Detect which cell encompasses the target text, then output its (x, y) center coordinate. 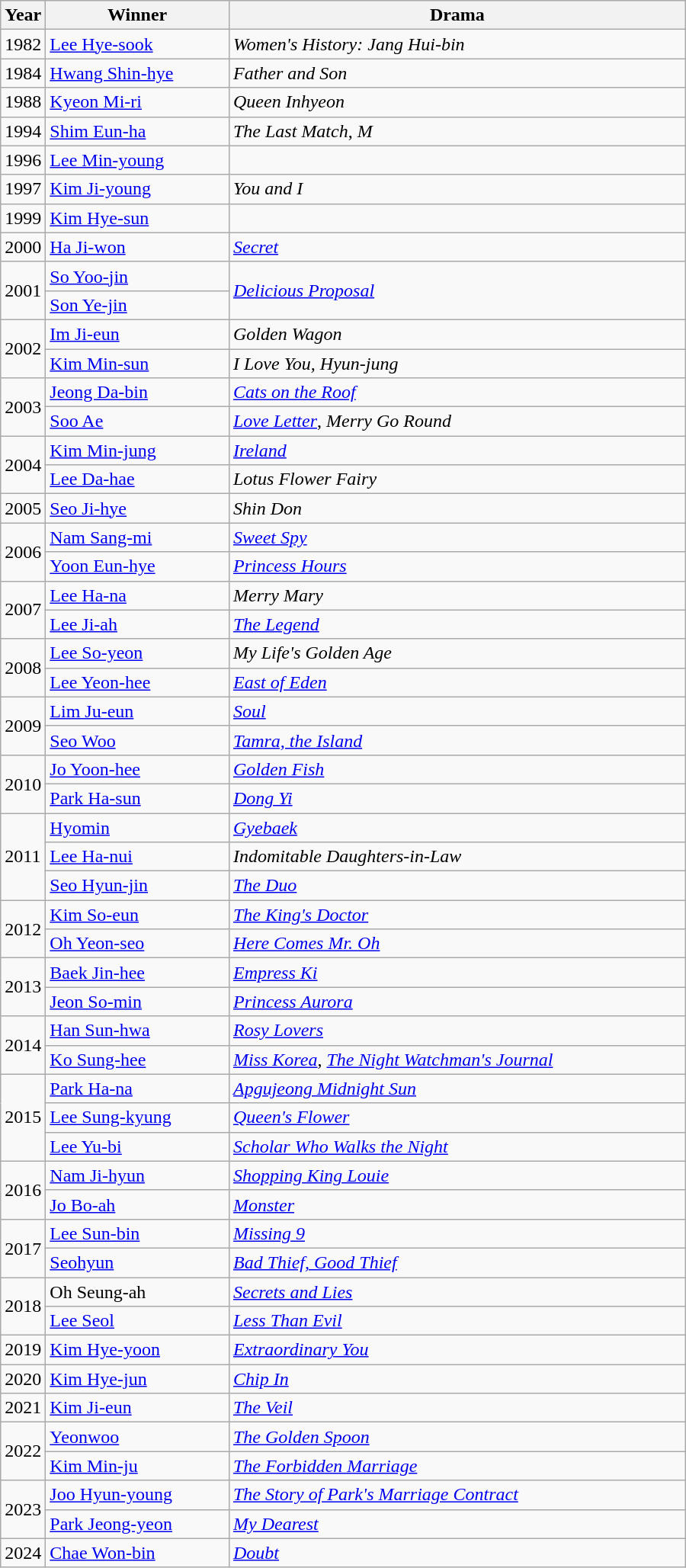
2006 (23, 552)
Nam Sang-mi (137, 537)
Oh Seung-ah (137, 1292)
Tamra, the Island (457, 740)
Park Ha-sun (137, 798)
Queen's Flower (457, 1117)
Lee So-yeon (137, 653)
1988 (23, 102)
Lee Seol (137, 1321)
Apgujeong Midnight Sun (457, 1089)
Extraordinary You (457, 1350)
Hyomin (137, 827)
Kim Min-sun (137, 364)
2010 (23, 784)
Ko Sung-hee (137, 1060)
Lee Da-hae (137, 479)
2004 (23, 465)
Park Ha-na (137, 1089)
2016 (23, 1190)
Secret (457, 247)
2003 (23, 407)
1984 (23, 73)
Lee Hye-sook (137, 44)
Missing 9 (457, 1233)
Chae Won-bin (137, 1553)
Delicious Proposal (457, 290)
Baek Jin-hee (137, 973)
Soul (457, 711)
Father and Son (457, 73)
Drama (457, 15)
Im Ji-eun (137, 334)
2011 (23, 856)
The Last Match, M (457, 131)
2005 (23, 508)
Lim Ju-eun (137, 711)
Sweet Spy (457, 537)
Dong Yi (457, 798)
Kim Hye-jun (137, 1379)
Love Letter, Merry Go Round (457, 422)
Oh Yeon-seo (137, 944)
Monster (457, 1204)
Miss Korea, The Night Watchman's Journal (457, 1060)
2014 (23, 1045)
2012 (23, 929)
Jo Bo-ah (137, 1204)
Cats on the Roof (457, 393)
East of Eden (457, 682)
Queen Inhyeon (457, 102)
Kyeon Mi-ri (137, 102)
Yeonwoo (137, 1437)
So Yoo-jin (137, 276)
Seo Ji-hye (137, 508)
Shim Eun-ha (137, 131)
Ireland (457, 451)
Here Comes Mr. Oh (457, 944)
Kim Min-jung (137, 451)
2017 (23, 1248)
Seohyun (137, 1262)
2023 (23, 1509)
Lee Yu-bi (137, 1146)
Rosy Lovers (457, 1031)
You and I (457, 189)
Jeong Da-bin (137, 393)
2001 (23, 290)
2020 (23, 1379)
My Dearest (457, 1524)
The Veil (457, 1408)
Kim Ji-eun (137, 1408)
Lee Ha-nui (137, 857)
I Love You, Hyun-jung (457, 364)
Year (23, 15)
Lee Ji-ah (137, 624)
The Duo (457, 886)
Hwang Shin-hye (137, 73)
The Forbidden Marriage (457, 1466)
2021 (23, 1408)
2009 (23, 726)
Chip In (457, 1379)
The King's Doctor (457, 915)
Lotus Flower Fairy (457, 479)
Kim So-eun (137, 915)
Shin Don (457, 508)
2002 (23, 348)
My Life's Golden Age (457, 653)
1997 (23, 189)
Seo Hyun-jin (137, 886)
The Story of Park's Marriage Contract (457, 1495)
Indomitable Daughters-in-Law (457, 857)
Kim Ji-young (137, 189)
2022 (23, 1451)
Less Than Evil (457, 1321)
Son Ye-jin (137, 305)
2008 (23, 668)
Scholar Who Walks the Night (457, 1146)
The Golden Spoon (457, 1437)
Princess Aurora (457, 1002)
1982 (23, 44)
Bad Thief, Good Thief (457, 1262)
2007 (23, 610)
Women's History: Jang Hui-bin (457, 44)
The Legend (457, 624)
Jo Yoon-hee (137, 769)
2013 (23, 987)
Nam Ji-hyun (137, 1175)
Golden Fish (457, 769)
1999 (23, 218)
Princess Hours (457, 566)
Jeon So-min (137, 1002)
1996 (23, 160)
2000 (23, 247)
Lee Sun-bin (137, 1233)
Yoon Eun-hye (137, 566)
Han Sun-hwa (137, 1031)
Ha Ji-won (137, 247)
Kim Min-ju (137, 1466)
2018 (23, 1307)
Gyebaek (457, 827)
1994 (23, 131)
Doubt (457, 1553)
Secrets and Lies (457, 1292)
Soo Ae (137, 422)
Lee Sung-kyung (137, 1117)
2024 (23, 1553)
Joo Hyun-young (137, 1495)
Winner (137, 15)
Shopping King Louie (457, 1175)
2015 (23, 1117)
Park Jeong-yeon (137, 1524)
Golden Wagon (457, 334)
2019 (23, 1350)
Merry Mary (457, 595)
Kim Hye-yoon (137, 1350)
Lee Min-young (137, 160)
Seo Woo (137, 740)
Kim Hye-sun (137, 218)
Lee Ha-na (137, 595)
Lee Yeon-hee (137, 682)
Empress Ki (457, 973)
